Return the (X, Y) coordinate for the center point of the cell that contains the specified text.  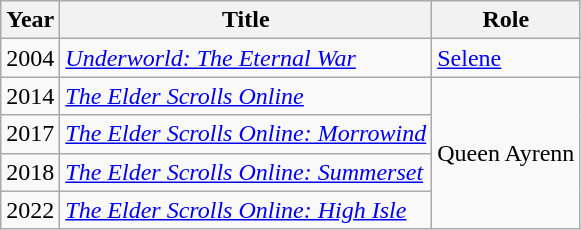
Role (506, 20)
Year (30, 20)
Title (246, 20)
Selene (506, 58)
The Elder Scrolls Online: High Isle (246, 210)
Queen Ayrenn (506, 153)
The Elder Scrolls Online: Morrowind (246, 134)
The Elder Scrolls Online (246, 96)
Underworld: The Eternal War (246, 58)
2018 (30, 172)
2004 (30, 58)
2014 (30, 96)
2017 (30, 134)
2022 (30, 210)
The Elder Scrolls Online: Summerset (246, 172)
